Locate the cell with the specified text and output its (X, Y) center coordinate. 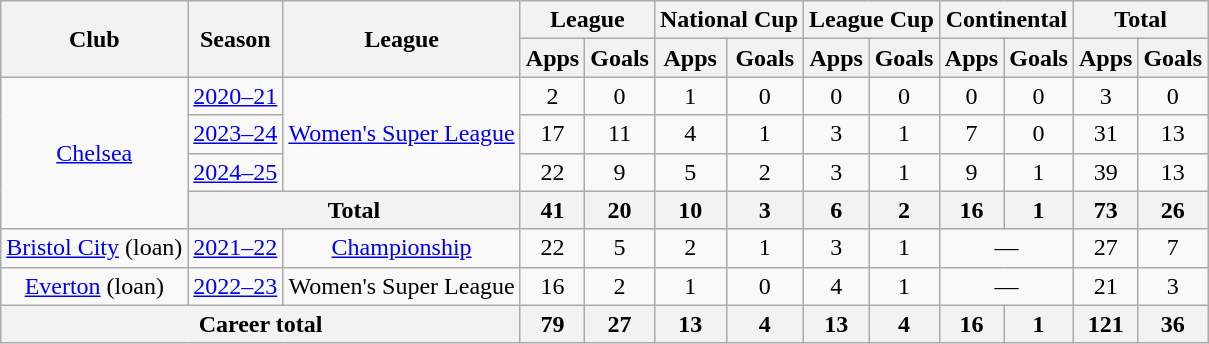
31 (1105, 134)
Bristol City (loan) (94, 248)
Everton (loan) (94, 286)
79 (552, 324)
11 (620, 134)
121 (1105, 324)
National Cup (728, 20)
2021–22 (236, 248)
41 (552, 210)
Chelsea (94, 153)
2024–25 (236, 172)
73 (1105, 210)
10 (690, 210)
Career total (261, 324)
26 (1173, 210)
2022–23 (236, 286)
Continental (1006, 20)
League Cup (872, 20)
21 (1105, 286)
39 (1105, 172)
20 (620, 210)
Season (236, 39)
Club (94, 39)
17 (552, 134)
Championship (402, 248)
36 (1173, 324)
2023–24 (236, 134)
2020–21 (236, 96)
6 (836, 210)
